Detect which cell encompasses the target text, then output its (X, Y) center coordinate. 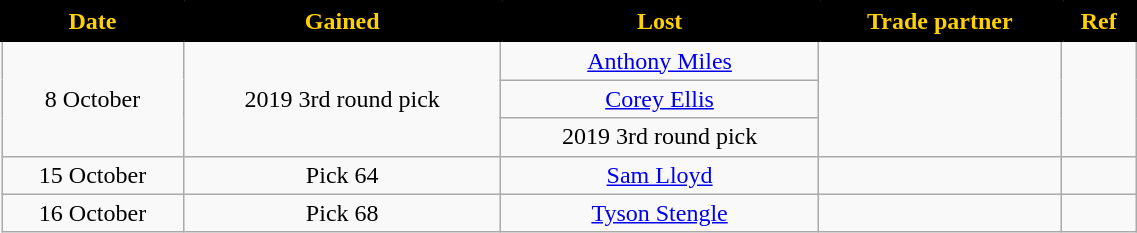
Ref (1098, 22)
Sam Lloyd (660, 175)
Tyson Stengle (660, 213)
Anthony Miles (660, 60)
Gained (342, 22)
Date (93, 22)
16 October (93, 213)
Corey Ellis (660, 99)
15 October (93, 175)
Lost (660, 22)
Pick 68 (342, 213)
Pick 64 (342, 175)
8 October (93, 98)
Trade partner (940, 22)
